Return (x, y) of the center of cell containing provided text 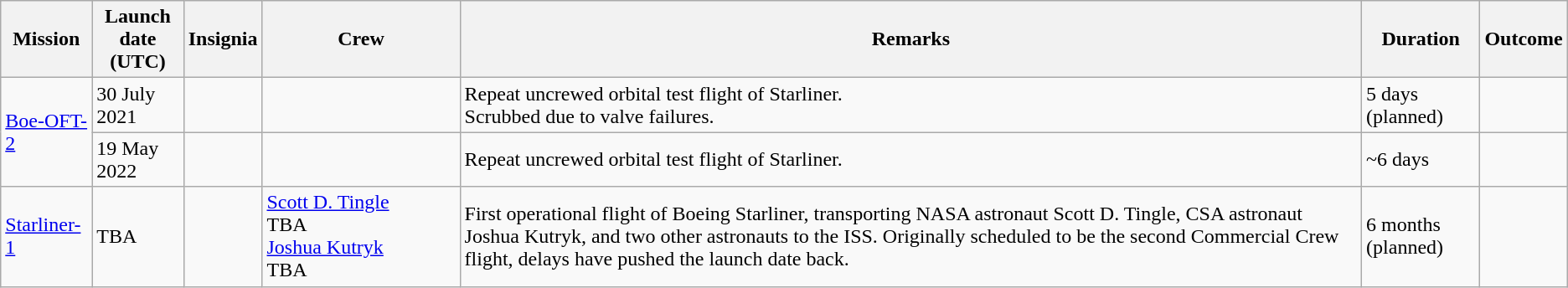
Scott D. TingleTBA Joshua KutrykTBA (361, 236)
Starliner-1 (47, 236)
TBA (138, 236)
Crew (361, 39)
Repeat uncrewed orbital test flight of Starliner. (911, 159)
Insignia (223, 39)
Outcome (1524, 39)
6 months (planned) (1421, 236)
Boe-OFT-2 (47, 132)
~6 days (1421, 159)
Remarks (911, 39)
19 May 2022 (138, 159)
Mission (47, 39)
Repeat uncrewed orbital test flight of Starliner.Scrubbed due to valve failures. (911, 105)
Launch date(UTC) (138, 39)
30 July 2021 (138, 105)
Duration (1421, 39)
5 days(planned) (1421, 105)
